Scan for the cell matching the given text and deliver its [X, Y] coordinate at center. 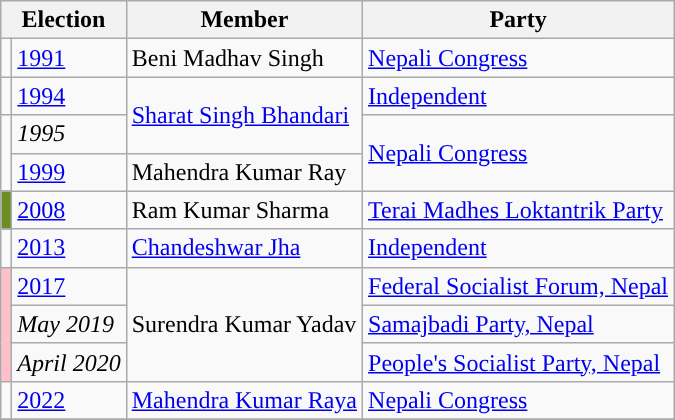
Ram Kumar Sharma [244, 210]
Sharat Singh Bhandari [244, 115]
1994 [69, 96]
Terai Madhes Loktantrik Party [518, 210]
Member [244, 20]
2022 [69, 400]
1991 [69, 58]
2013 [69, 248]
2017 [69, 286]
April 2020 [69, 362]
1999 [69, 172]
May 2019 [69, 324]
Mahendra Kumar Ray [244, 172]
Samajbadi Party, Nepal [518, 324]
2008 [69, 210]
Chandeshwar Jha [244, 248]
Federal Socialist Forum, Nepal [518, 286]
1995 [69, 134]
Party [518, 20]
Mahendra Kumar Raya [244, 400]
Surendra Kumar Yadav [244, 324]
Election [64, 20]
People's Socialist Party, Nepal [518, 362]
Beni Madhav Singh [244, 58]
